Extract the (X, Y) coordinate from the center of the cell holding the provided text.  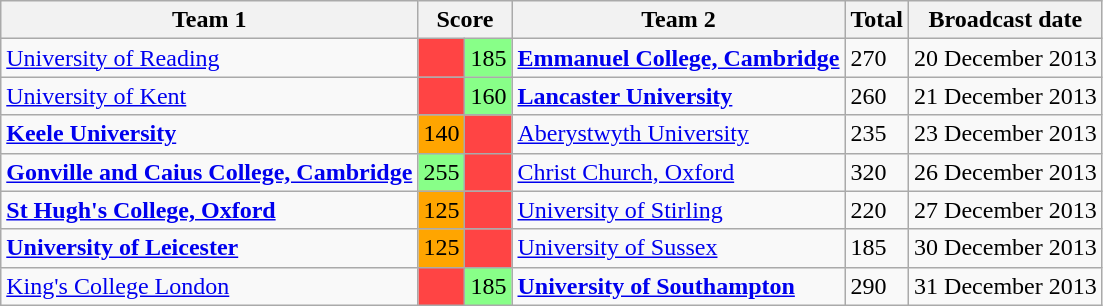
26 December 2013 (1006, 172)
Christ Church, Oxford (678, 172)
Gonville and Caius College, Cambridge (210, 172)
University of Reading (210, 58)
23 December 2013 (1006, 134)
235 (877, 134)
Total (877, 20)
20 December 2013 (1006, 58)
University of Kent (210, 96)
290 (877, 286)
University of Stirling (678, 210)
30 December 2013 (1006, 248)
St Hugh's College, Oxford (210, 210)
King's College London (210, 286)
27 December 2013 (1006, 210)
320 (877, 172)
255 (442, 172)
Score (465, 20)
University of Leicester (210, 248)
21 December 2013 (1006, 96)
Emmanuel College, Cambridge (678, 58)
Aberystwyth University (678, 134)
220 (877, 210)
270 (877, 58)
Broadcast date (1006, 20)
Team 2 (678, 20)
University of Southampton (678, 286)
140 (442, 134)
260 (877, 96)
Keele University (210, 134)
Team 1 (210, 20)
31 December 2013 (1006, 286)
160 (488, 96)
Lancaster University (678, 96)
University of Sussex (678, 248)
